Capture the cell that displays the provided text and extract its [x, y] central coordinate. 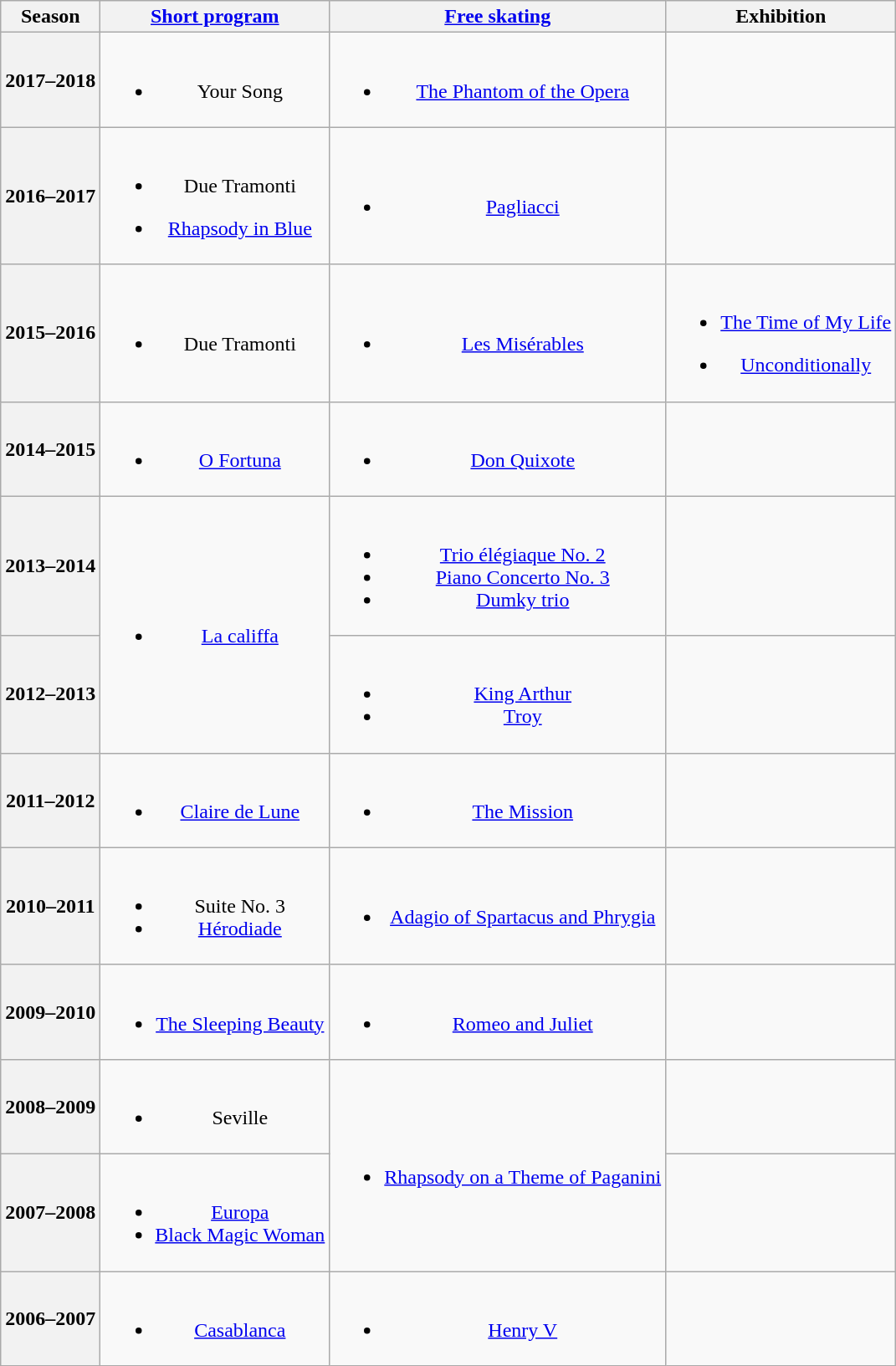
Henry V [498, 1318]
O Fortuna [215, 448]
2006–2007 [50, 1318]
Adagio of Spartacus and Phrygia [498, 906]
Rhapsody on a Theme of Paganini [498, 1164]
Due Tramonti Rhapsody in Blue [215, 196]
2009–2010 [50, 1012]
The Phantom of the Opera [498, 80]
2010–2011 [50, 906]
Romeo and Juliet [498, 1012]
2008–2009 [50, 1106]
Trio élégiaque No. 2 Piano Concerto No. 3 Dumky trio [498, 565]
2017–2018 [50, 80]
2012–2013 [50, 694]
Due Tramonti [215, 333]
2016–2017 [50, 196]
2011–2012 [50, 800]
Don Quixote [498, 448]
The Sleeping Beauty [215, 1012]
Pagliacci [498, 196]
2014–2015 [50, 448]
Les Misérables [498, 333]
Seville [215, 1106]
Short program [215, 17]
Suite No. 3 Hérodiade [215, 906]
Casablanca [215, 1318]
Claire de Lune [215, 800]
King Arthur Troy [498, 694]
2015–2016 [50, 333]
La califfa [215, 624]
Free skating [498, 17]
The Mission [498, 800]
Your Song [215, 80]
The Time of My Life Unconditionally [781, 333]
2013–2014 [50, 565]
Season [50, 17]
Exhibition [781, 17]
Europa Black Magic Woman [215, 1212]
2007–2008 [50, 1212]
